For the text-containing cell, return its midpoint in [x, y] coordinate format. 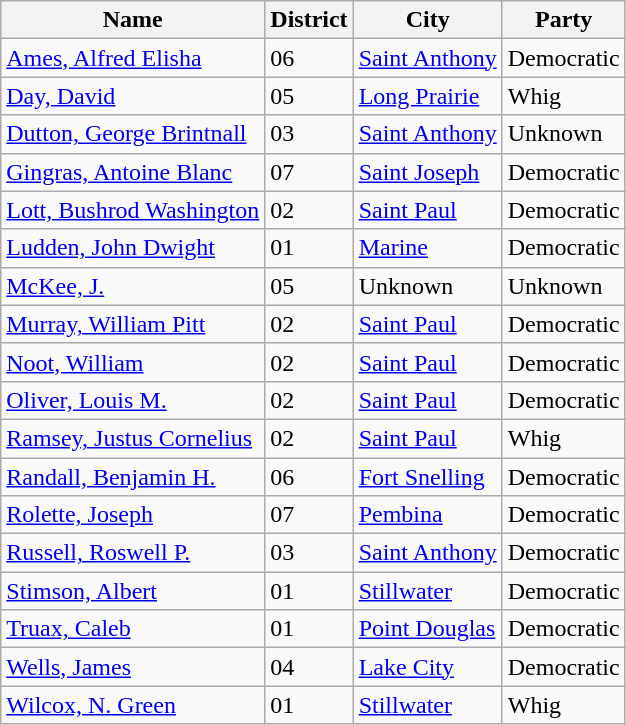
Noot, William [133, 362]
Murray, William Pitt [133, 324]
Lake City [428, 667]
Stimson, Albert [133, 591]
Rolette, Joseph [133, 515]
District [309, 20]
Ludden, John Dwight [133, 248]
Russell, Roswell P. [133, 553]
Dutton, George Brintnall [133, 134]
Ramsey, Justus Cornelius [133, 438]
Randall, Benjamin H. [133, 477]
Pembina [428, 515]
Wilcox, N. Green [133, 705]
Lott, Bushrod Washington [133, 210]
Day, David [133, 96]
Marine [428, 248]
04 [309, 667]
Oliver, Louis M. [133, 400]
Long Prairie [428, 96]
Truax, Caleb [133, 629]
Name [133, 20]
Gingras, Antoine Blanc [133, 172]
Ames, Alfred Elisha [133, 58]
Point Douglas [428, 629]
Wells, James [133, 667]
Party [564, 20]
McKee, J. [133, 286]
Fort Snelling [428, 477]
City [428, 20]
Saint Joseph [428, 172]
